Detect which cell encompasses the target text, then output its (x, y) center coordinate. 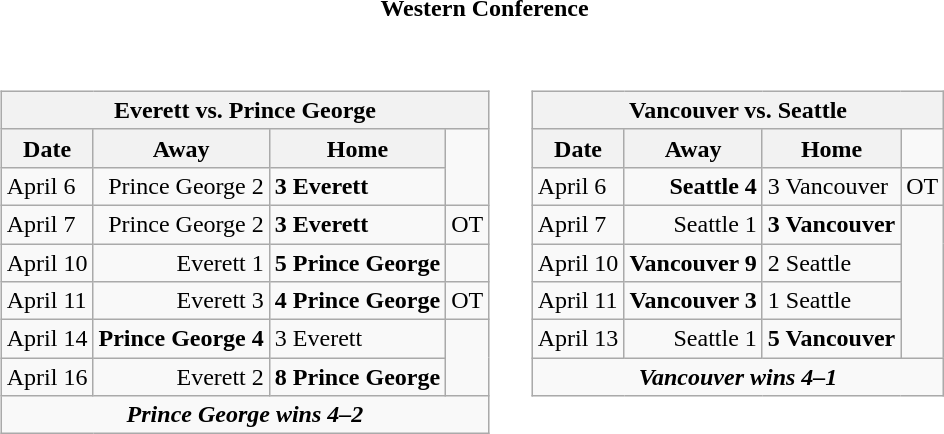
2 Seattle (831, 263)
Vancouver wins 4–1 (738, 377)
1 Seattle (831, 301)
Everett 3 (181, 301)
April 16 (47, 377)
Vancouver vs. Seattle (738, 110)
Seattle 4 (693, 186)
8 Prince George (357, 377)
Everett vs. Prince George (244, 110)
5 Prince George (357, 263)
April 13 (578, 339)
Vancouver 3 (693, 301)
April 14 (47, 339)
4 Prince George (357, 301)
5 Vancouver (831, 339)
Everett 1 (181, 263)
Vancouver 9 (693, 263)
Prince George wins 4–2 (244, 415)
Prince George 4 (181, 339)
Everett 2 (181, 377)
